Identify which cell holds the provided text, then report its (x, y) central coordinate. 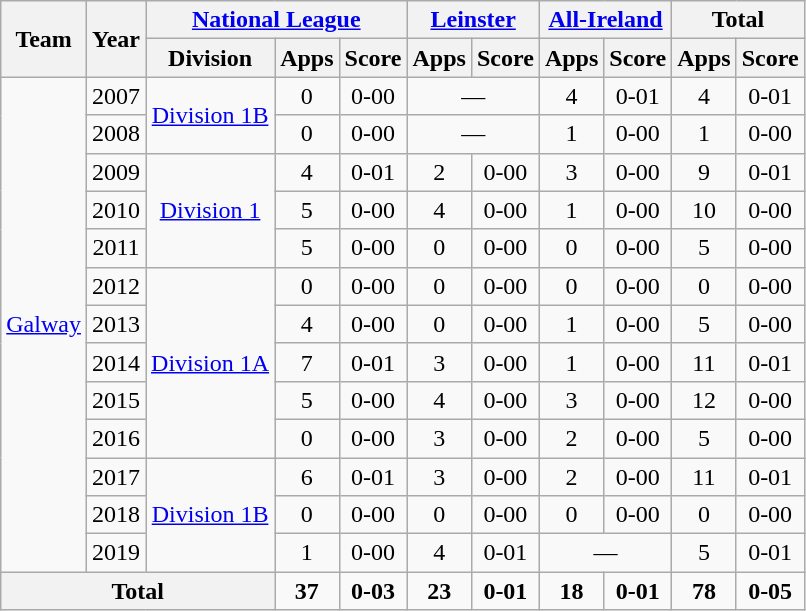
National League (276, 20)
9 (704, 172)
23 (439, 591)
Galway (44, 324)
2011 (116, 248)
12 (704, 400)
2012 (116, 286)
2008 (116, 134)
Division 1A (210, 362)
2016 (116, 438)
0-03 (373, 591)
78 (704, 591)
2015 (116, 400)
7 (307, 362)
10 (704, 210)
2017 (116, 477)
2014 (116, 362)
0-05 (770, 591)
Division (210, 58)
2007 (116, 96)
18 (571, 591)
2013 (116, 324)
Team (44, 39)
6 (307, 477)
37 (307, 591)
All-Ireland (605, 20)
2009 (116, 172)
2019 (116, 553)
Leinster (473, 20)
2010 (116, 210)
Division 1 (210, 210)
Year (116, 39)
2018 (116, 515)
